Scan for the cell matching the given text and deliver its [x, y] coordinate at center. 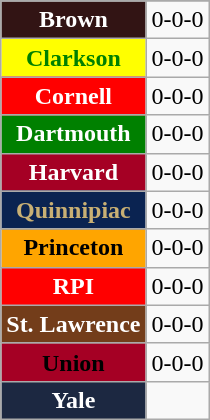
Cornell [74, 96]
Clarkson [74, 58]
Brown [74, 20]
RPI [74, 286]
Yale [74, 400]
Quinnipiac [74, 210]
Dartmouth [74, 134]
Union [74, 362]
Princeton [74, 248]
St. Lawrence [74, 324]
Harvard [74, 172]
